Determine the [x, y] coordinate at the center of the cell enclosing the given text.  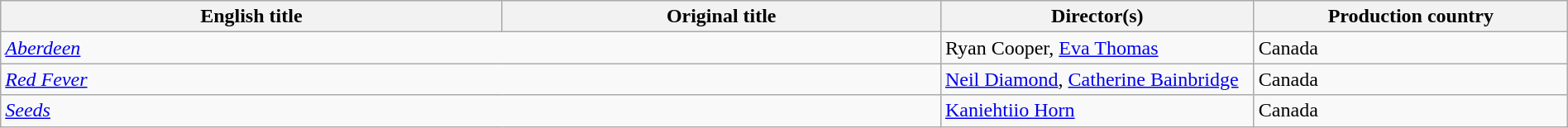
Director(s) [1097, 17]
Original title [721, 17]
Neil Diamond, Catherine Bainbridge [1097, 79]
Seeds [471, 111]
Red Fever [471, 79]
English title [251, 17]
Aberdeen [471, 48]
Production country [1411, 17]
Kaniehtiio Horn [1097, 111]
Ryan Cooper, Eva Thomas [1097, 48]
